Detect which cell encompasses the target text, then output its [x, y] center coordinate. 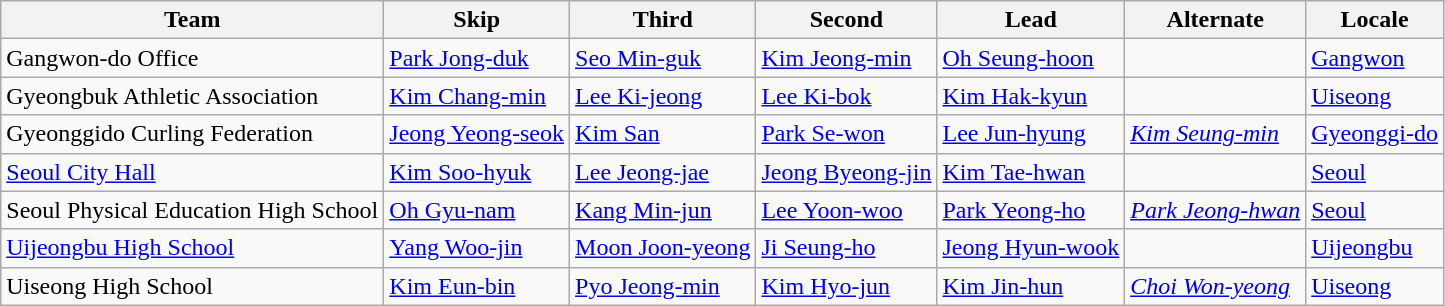
Lee Jeong-jae [663, 172]
Kim Hyo-jun [846, 286]
Seo Min-guk [663, 58]
Lead [1031, 20]
Ji Seung-ho [846, 248]
Uijeongbu High School [192, 248]
Pyo Jeong-min [663, 286]
Gyeonggi-do [1375, 134]
Park Jong-duk [477, 58]
Kang Min-jun [663, 210]
Lee Ki-jeong [663, 96]
Park Jeong-hwan [1216, 210]
Moon Joon-yeong [663, 248]
Gangwon [1375, 58]
Third [663, 20]
Kim Jin-hun [1031, 286]
Kim Eun-bin [477, 286]
Lee Yoon-woo [846, 210]
Kim Tae-hwan [1031, 172]
Seoul City Hall [192, 172]
Uiseong High School [192, 286]
Jeong Yeong-seok [477, 134]
Locale [1375, 20]
Skip [477, 20]
Kim Soo-hyuk [477, 172]
Gyeonggido Curling Federation [192, 134]
Jeong Byeong-jin [846, 172]
Uijeongbu [1375, 248]
Choi Won-yeong [1216, 286]
Kim Jeong-min [846, 58]
Lee Jun-hyung [1031, 134]
Oh Seung-hoon [1031, 58]
Park Yeong-ho [1031, 210]
Oh Gyu-nam [477, 210]
Seoul Physical Education High School [192, 210]
Kim Seung-min [1216, 134]
Lee Ki-bok [846, 96]
Alternate [1216, 20]
Team [192, 20]
Second [846, 20]
Kim Chang-min [477, 96]
Gangwon-do Office [192, 58]
Kim San [663, 134]
Park Se-won [846, 134]
Gyeongbuk Athletic Association [192, 96]
Yang Woo-jin [477, 248]
Kim Hak-kyun [1031, 96]
Jeong Hyun-wook [1031, 248]
